Detect which cell encompasses the target text, then output its (X, Y) center coordinate. 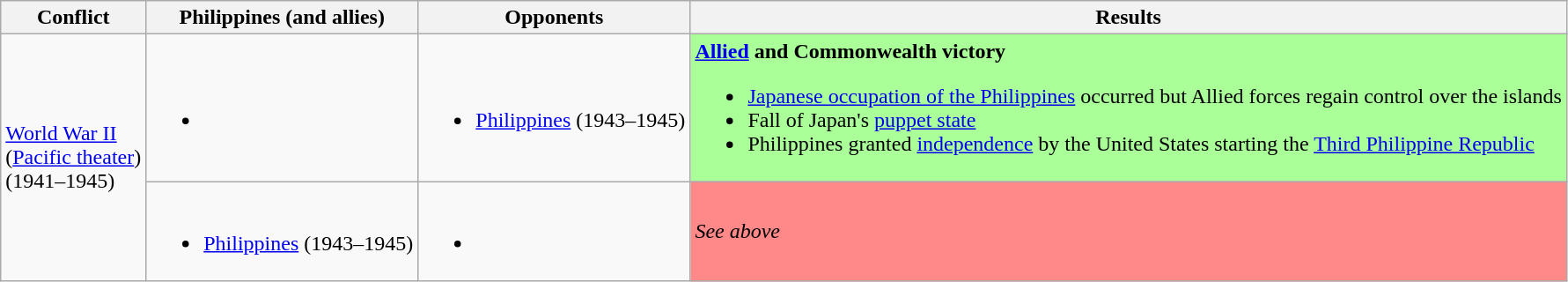
Conflict (74, 18)
World War II(Pacific theater)(1941–1945) (74, 158)
Opponents (555, 18)
Philippines (and allies) (282, 18)
Results (1129, 18)
See above (1129, 231)
